Find where the given text appears and provide that cell's center as (x, y) coordinate. 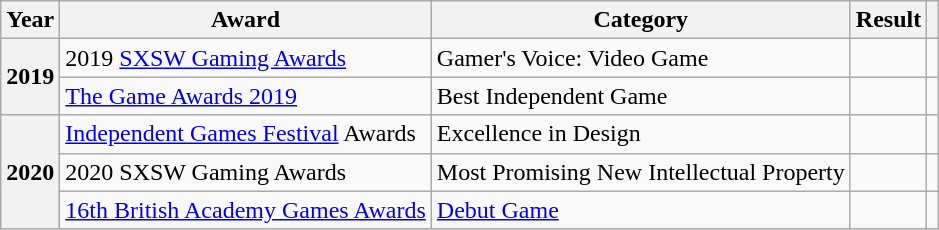
Gamer's Voice: Video Game (640, 58)
Award (246, 20)
Most Promising New Intellectual Property (640, 172)
2019 (30, 77)
Debut Game (640, 210)
16th British Academy Games Awards (246, 210)
The Game Awards 2019 (246, 96)
Best Independent Game (640, 96)
2019 SXSW Gaming Awards (246, 58)
Year (30, 20)
Excellence in Design (640, 134)
2020 (30, 172)
Category (640, 20)
Result (888, 20)
Independent Games Festival Awards (246, 134)
2020 SXSW Gaming Awards (246, 172)
